Extract the (x, y) coordinate from the center of the cell holding the provided text.  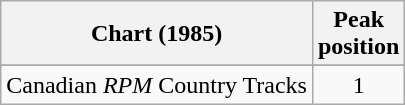
Canadian RPM Country Tracks (157, 85)
Chart (1985) (157, 34)
1 (358, 85)
Peakposition (358, 34)
